Return the [X, Y] coordinate for the center point of the cell that contains the specified text.  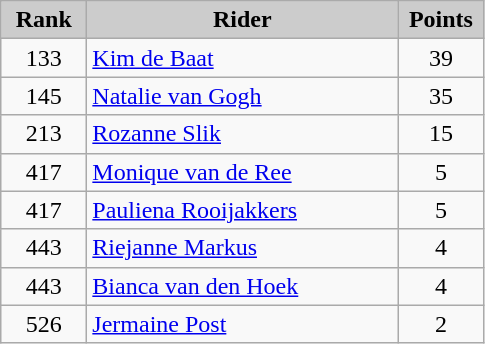
2 [441, 324]
213 [44, 134]
Rider [242, 20]
Kim de Baat [242, 58]
Riejanne Markus [242, 248]
526 [44, 324]
Pauliena Rooijakkers [242, 210]
Rank [44, 20]
Monique van de Ree [242, 172]
145 [44, 96]
Jermaine Post [242, 324]
35 [441, 96]
15 [441, 134]
Natalie van Gogh [242, 96]
39 [441, 58]
Points [441, 20]
Rozanne Slik [242, 134]
Bianca van den Hoek [242, 286]
133 [44, 58]
